From the cell containing the given text, extract its center point as [x, y] coordinate. 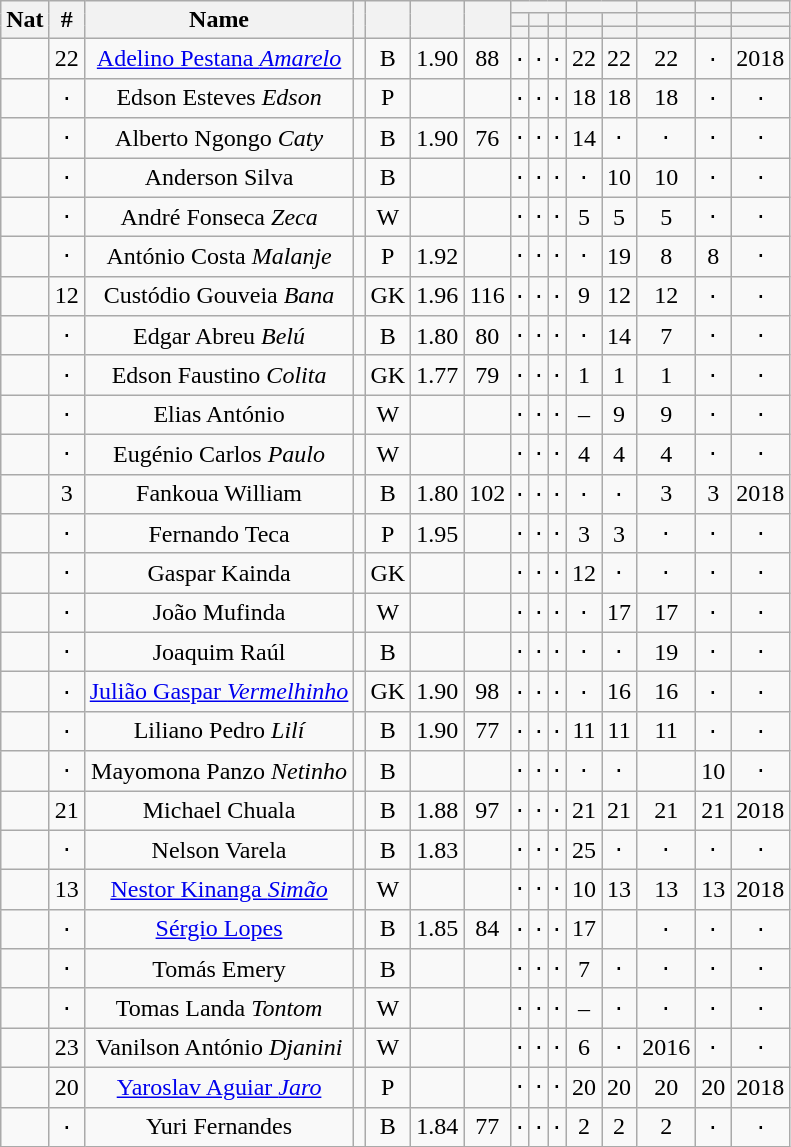
1.84 [438, 1127]
Yuri Fernandes [219, 1127]
Tomas Landa Tontom [219, 1008]
Sérgio Lopes [219, 929]
Michael Chuala [219, 810]
Nelson Varela [219, 850]
97 [488, 810]
Alberto Ngongo Caty [219, 138]
Nat [25, 20]
1.88 [438, 810]
76 [488, 138]
Joaquim Raúl [219, 652]
1.77 [438, 375]
André Fonseca Zeca [219, 217]
Vanilson António Djanini [219, 1048]
Fankoua William [219, 494]
Custódio Gouveia Bana [219, 296]
25 [584, 850]
102 [488, 494]
Gaspar Kainda [219, 573]
Nestor Kinanga Simão [219, 890]
1.83 [438, 850]
Name [219, 20]
98 [488, 692]
80 [488, 336]
1.95 [438, 534]
Elias António [219, 415]
116 [488, 296]
Fernando Teca [219, 534]
Mayomona Panzo Netinho [219, 771]
84 [488, 929]
Eugénio Carlos Paulo [219, 454]
Adelino Pestana Amarelo [219, 59]
88 [488, 59]
Liliano Pedro Lilí [219, 731]
1.96 [438, 296]
23 [66, 1048]
João Mufinda [219, 613]
79 [488, 375]
Anderson Silva [219, 178]
1.92 [438, 257]
Yaroslav Aguiar Jaro [219, 1087]
# [66, 20]
1.85 [438, 929]
6 [584, 1048]
Julião Gaspar Vermelhinho [219, 692]
Tomás Emery [219, 969]
Edgar Abreu Belú [219, 336]
Edson Faustino Colita [219, 375]
2016 [666, 1048]
Edson Esteves Edson [219, 98]
António Costa Malanje [219, 257]
